Detect which cell encompasses the target text, then output its (X, Y) center coordinate. 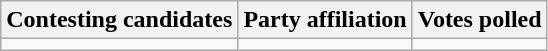
Contesting candidates (120, 20)
Votes polled (480, 20)
Party affiliation (325, 20)
